Determine the (x, y) coordinate at the center of the cell enclosing the given text.  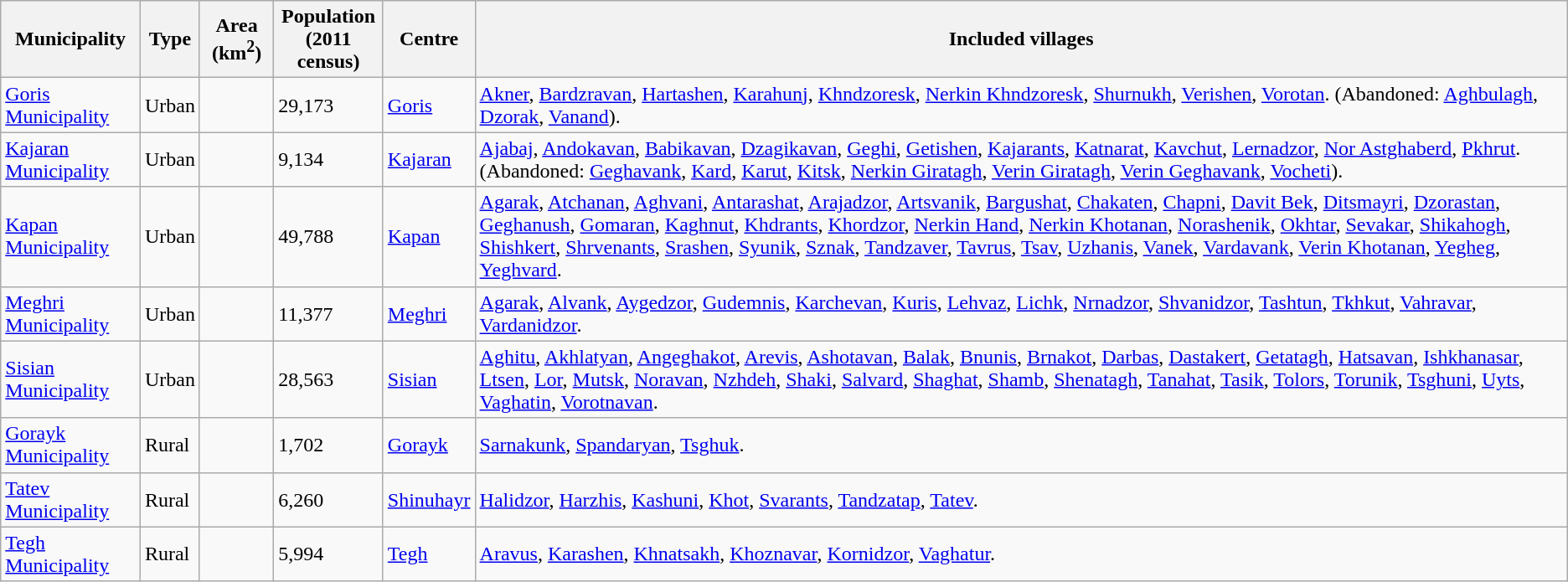
Tegh (429, 554)
Gorayk Municipality (70, 446)
Kajaran (429, 159)
Area (km2) (236, 39)
28,563 (328, 379)
Kapan Municipality (70, 236)
Gorayk (429, 446)
Included villages (1021, 39)
11,377 (328, 313)
Meghri (429, 313)
6,260 (328, 499)
Centre (429, 39)
Sisian (429, 379)
Goris (429, 106)
Kajaran Municipality (70, 159)
Agarak, Alvank, Aygedzor, Gudemnis, Karchevan, Kuris, Lehvaz, Lichk, Nrnadzor, Shvanidzor, Tashtun, Tkhkut, Vahravar, Vardanidzor. (1021, 313)
Municipality (70, 39)
1,702 (328, 446)
Halidzor, Harzhis, Kashuni, Khot, Svarants, Tandzatap, Tatev. (1021, 499)
Akner, Bardzravan, Hartashen, Karahunj, Khndzoresk, Nerkin Khndzoresk, Shurnukh, Verishen, Vorotan. (Abandoned: Aghbulagh, Dzorak, Vanand). (1021, 106)
Type (169, 39)
Sisian Municipality (70, 379)
Aravus, Karashen, Khnatsakh, Khoznavar, Kornidzor, Vaghatur. (1021, 554)
Tatev Municipality (70, 499)
Sarnakunk, Spandaryan, Tsghuk. (1021, 446)
9,134 (328, 159)
Meghri Municipality (70, 313)
5,994 (328, 554)
Goris Municipality (70, 106)
Shinuhayr (429, 499)
Population(2011 census) (328, 39)
Kapan (429, 236)
Tegh Municipality (70, 554)
49,788 (328, 236)
29,173 (328, 106)
